Provide the (x, y) coordinate of the cell's center where the given text is located.  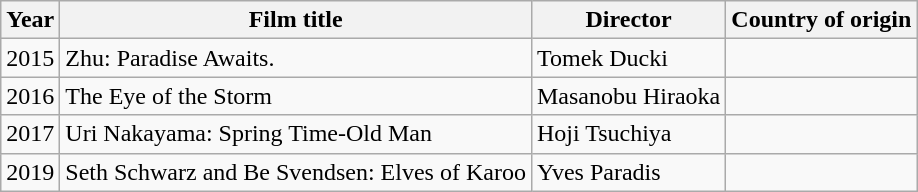
Director (628, 20)
Uri Nakayama: Spring Time-Old Man (296, 134)
Country of origin (822, 20)
Tomek Ducki (628, 58)
Hoji Tsuchiya (628, 134)
2019 (30, 172)
Year (30, 20)
2015 (30, 58)
Film title (296, 20)
2016 (30, 96)
The Eye of the Storm (296, 96)
Masanobu Hiraoka (628, 96)
Yves Paradis (628, 172)
Zhu: Paradise Awaits. (296, 58)
Seth Schwarz and Be Svendsen: Elves of Karoo (296, 172)
2017 (30, 134)
